Pinpoint the cell where the given text exists, returning its (x, y) midpoint coordinate. 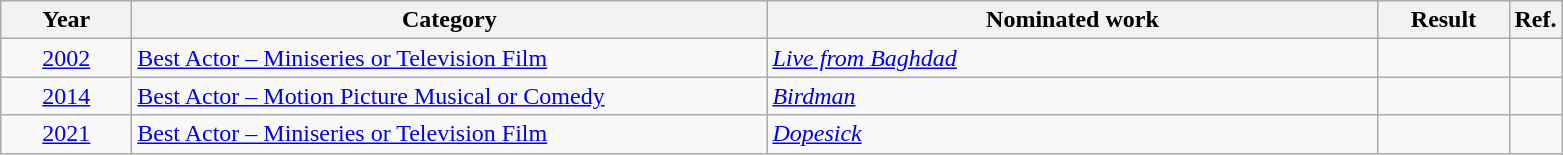
Year (66, 20)
2014 (66, 96)
Category (450, 20)
2021 (66, 134)
Result (1444, 20)
Ref. (1536, 20)
Dopesick (1072, 134)
2002 (66, 58)
Birdman (1072, 96)
Nominated work (1072, 20)
Best Actor – Motion Picture Musical or Comedy (450, 96)
Live from Baghdad (1072, 58)
